Pinpoint the cell where the given text exists, returning its [x, y] midpoint coordinate. 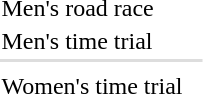
Men's time trial [92, 41]
